Capture the cell that displays the provided text and extract its [X, Y] central coordinate. 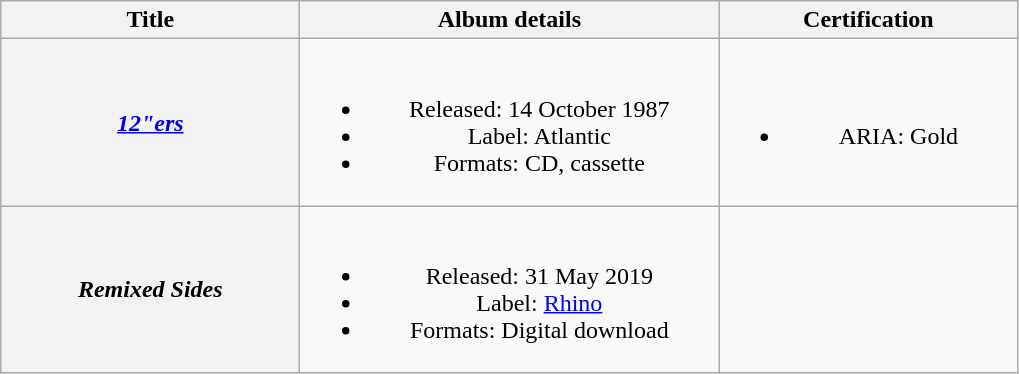
ARIA: Gold [868, 122]
Title [150, 20]
Remixed Sides [150, 290]
Released: 31 May 2019Label: RhinoFormats: Digital download [510, 290]
Released: 14 October 1987Label: AtlanticFormats: CD, cassette [510, 122]
12"ers [150, 122]
Certification [868, 20]
Album details [510, 20]
